Extract the (x, y) coordinate from the center of the cell holding the provided text.  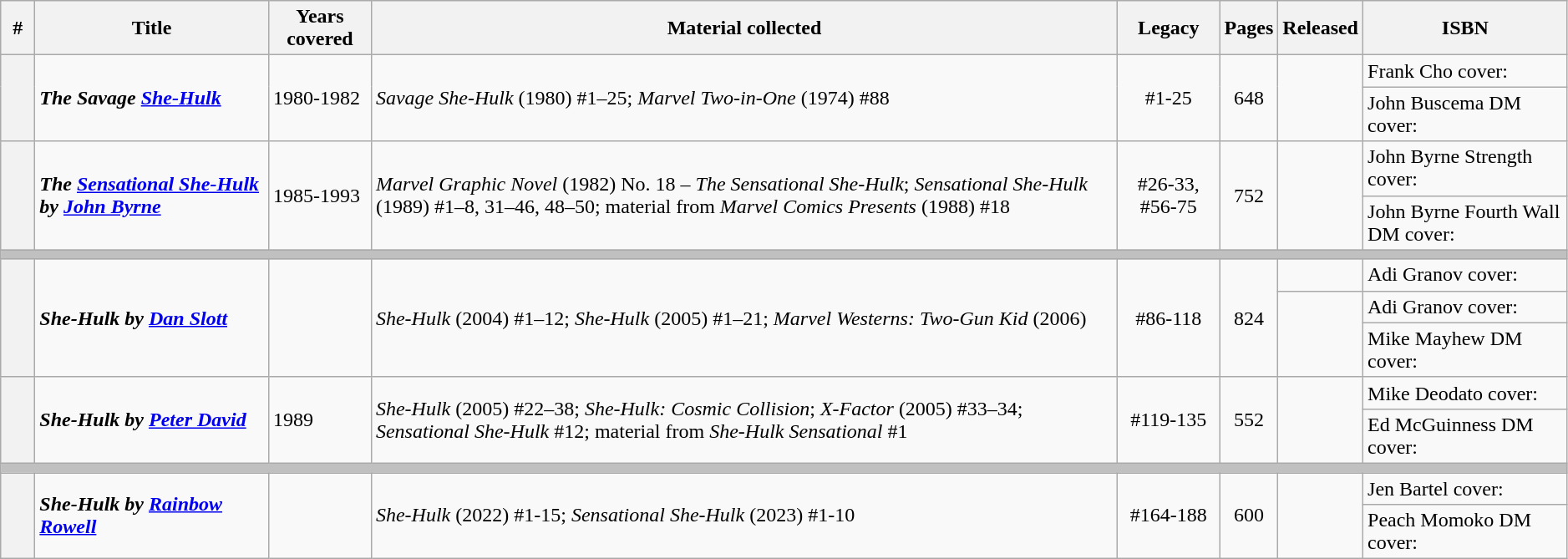
Pages (1249, 28)
Jen Bartel cover: (1465, 489)
She-Hulk (2005) #22–38; She-Hulk: Cosmic Collision; X-Factor (2005) #33–34; Sensational She-Hulk #12; material from She-Hulk Sensational #1 (743, 419)
824 (1249, 318)
Years covered (319, 28)
Legacy (1168, 28)
1980-1982 (319, 99)
The Savage She-Hulk (152, 99)
552 (1249, 419)
John Byrne Fourth Wall DM cover: (1465, 222)
#164-188 (1168, 516)
Peach Momoko DM cover: (1465, 531)
648 (1249, 99)
#1-25 (1168, 99)
#26-33, #56-75 (1168, 196)
John Buscema DM cover: (1465, 114)
1985-1993 (319, 196)
She-Hulk by Peter David (152, 419)
ISBN (1465, 28)
She-Hulk (2022) #1-15; Sensational She-Hulk (2023) #1-10 (743, 516)
600 (1249, 516)
She-Hulk (2004) #1–12; She-Hulk (2005) #1–21; Marvel Westerns: Two-Gun Kid (2006) (743, 318)
Savage She-Hulk (1980) #1–25; Marvel Two-in-One (1974) #88 (743, 99)
Frank Cho cover: (1465, 71)
She-Hulk by Rainbow Rowell (152, 516)
752 (1249, 196)
# (18, 28)
Mike Mayhew DM cover: (1465, 349)
Released (1321, 28)
Ed McGuinness DM cover: (1465, 436)
Material collected (743, 28)
1989 (319, 419)
#86-118 (1168, 318)
#119-135 (1168, 419)
Mike Deodato cover: (1465, 393)
The Sensational She-Hulk by John Byrne (152, 196)
She-Hulk by Dan Slott (152, 318)
John Byrne Strength cover: (1465, 169)
Title (152, 28)
